From the cell containing the given text, extract its center point as [X, Y] coordinate. 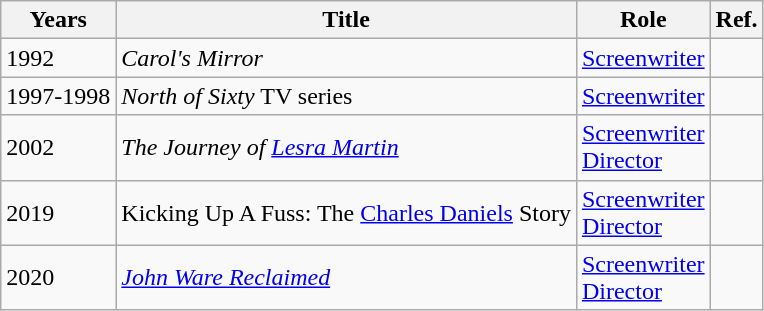
North of Sixty TV series [346, 96]
Ref. [736, 20]
2020 [58, 278]
The Journey of Lesra Martin [346, 148]
John Ware Reclaimed [346, 278]
Role [643, 20]
Years [58, 20]
2019 [58, 212]
2002 [58, 148]
Title [346, 20]
1997-1998 [58, 96]
1992 [58, 58]
Carol's Mirror [346, 58]
Kicking Up A Fuss: The Charles Daniels Story [346, 212]
